Find where the given text appears and provide that cell's center as [x, y] coordinate. 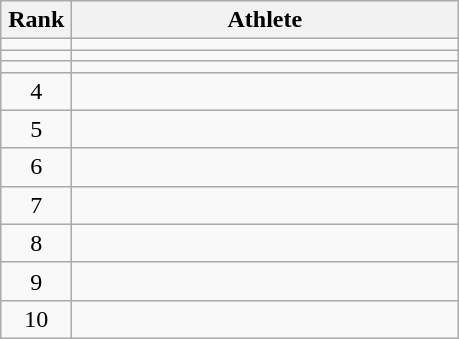
Rank [36, 20]
4 [36, 91]
5 [36, 129]
6 [36, 167]
10 [36, 319]
7 [36, 205]
Athlete [265, 20]
9 [36, 281]
8 [36, 243]
